Scan for the cell matching the given text and deliver its [x, y] coordinate at center. 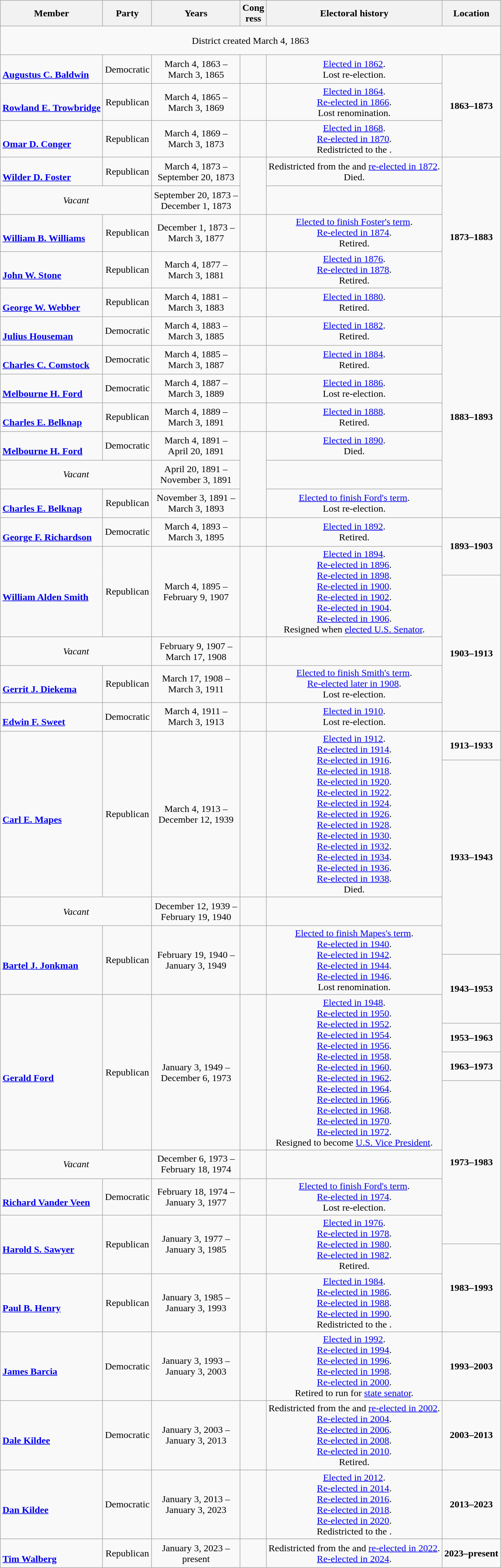
1883–1893 [471, 417]
February 19, 1940 –January 3, 1949 [196, 960]
John W. Stone [52, 270]
Years [196, 14]
March 4, 1895 –February 9, 1907 [196, 592]
December 1, 1873 –March 3, 1877 [196, 233]
Member [52, 14]
Elected to finish Smith's term.Re-elected later in 1908.Lost re-election. [354, 684]
February 9, 1907 –March 17, 1908 [196, 651]
Elected to finish Mapes's term.Re-elected in 1940.Re-elected in 1942.Re-elected in 1944.Re-elected in 1946.Lost renomination. [354, 960]
March 4, 1881 –March 3, 1883 [196, 302]
1943–1953 [471, 989]
Elected in 1992.Re-elected in 1994.Re-elected in 1996.Re-elected in 1998.Re-elected in 2000.Retired to run for state senator. [354, 1366]
January 3, 2003 –January 3, 2013 [196, 1436]
April 20, 1891 –November 3, 1891 [196, 475]
March 4, 1887 –March 3, 1889 [196, 388]
1993–2003 [471, 1366]
Elected in 1884.Retired. [354, 360]
March 4, 1863 –March 3, 1865 [196, 69]
Augustus C. Baldwin [52, 69]
2003–2013 [471, 1436]
March 4, 1885 –March 3, 1887 [196, 360]
Richard Vander Veen [52, 1197]
January 3, 1985 –January 3, 1993 [196, 1303]
Redistricted from the and re-elected in 1872.Died. [354, 171]
Charles C. Comstock [52, 360]
January 3, 1993 –January 3, 2003 [196, 1366]
September 20, 1873 –December 1, 1873 [196, 200]
1893–1903 [471, 546]
March 4, 1865 –March 3, 1869 [196, 102]
Elected in 2012.Re-elected in 2014.Re-elected in 2016.Re-elected in 2018.Re-elected in 2020.Redistricted to the . [354, 1504]
March 4, 1869 –March 3, 1873 [196, 139]
Elected in 1892.Retired. [354, 532]
1863–1873 [471, 106]
March 4, 1891 –April 20, 1891 [196, 446]
Carl E. Mapes [52, 814]
Omar D. Conger [52, 139]
1873–1883 [471, 237]
January 3, 1949 –December 6, 1973 [196, 1072]
January 3, 2013 –January 3, 2023 [196, 1504]
March 4, 1889 –March 3, 1891 [196, 417]
Party [128, 14]
George W. Webber [52, 302]
Elected in 1984.Re-elected in 1986.Re-elected in 1988.Re-elected in 1990.Redistricted to the . [354, 1303]
Tim Walberg [52, 1553]
1953–1963 [471, 1038]
Electoral history [354, 14]
March 4, 1883 –March 3, 1885 [196, 331]
Elected in 1890.Died. [354, 446]
Elected in 1888.Retired. [354, 417]
Julius Houseman [52, 331]
Paul B. Henry [52, 1303]
1983–1993 [471, 1288]
November 3, 1891 –March 3, 1893 [196, 503]
2013–2023 [471, 1504]
Bartel J. Jonkman [52, 960]
1913–1933 [471, 745]
Elected to finish Ford's term.Re-elected in 1974.Lost re-election. [354, 1197]
Gerald Ford [52, 1072]
March 4, 1913 –December 12, 1939 [196, 814]
William B. Williams [52, 233]
George F. Richardson [52, 532]
1903–1913 [471, 653]
Elected to finish Ford's term.Lost re-election. [354, 503]
2023–present [471, 1553]
Congress [253, 14]
December 12, 1939 –February 19, 1940 [196, 911]
Elected in 1864.Re-elected in 1866.Lost renomination. [354, 102]
Elected to finish Foster's term.Re-elected in 1874.Retired. [354, 233]
James Barcia [52, 1366]
Redistricted from the and re-elected in 2002.Re-elected in 2004.Re-elected in 2006.Re-elected in 2008.Re-elected in 2010.Retired. [354, 1436]
January 3, 2023 –present [196, 1553]
March 4, 1873 –September 20, 1873 [196, 171]
Dan Kildee [52, 1504]
Dale Kildee [52, 1436]
Elected in 1880.Retired. [354, 302]
March 4, 1877 –March 3, 1881 [196, 270]
Gerrit J. Diekema [52, 684]
February 18, 1974 –January 3, 1977 [196, 1197]
1973–1983 [471, 1162]
Elected in 1868.Re-elected in 1870.Redistricted to the . [354, 139]
Elected in 1976.Re-elected in 1978.Re-elected in 1980.Re-elected in 1982.Retired. [354, 1244]
Edwin F. Sweet [52, 717]
Rowland E. Trowbridge [52, 102]
1933–1943 [471, 857]
Harold S. Sawyer [52, 1244]
March 4, 1893 –March 3, 1895 [196, 532]
December 6, 1973 –February 18, 1974 [196, 1164]
William Alden Smith [52, 592]
Elected in 1862.Lost re-election. [354, 69]
Elected in 1876.Re-elected in 1878.Retired. [354, 270]
March 4, 1911 –March 3, 1913 [196, 717]
1963–1973 [471, 1066]
District created March 4, 1863 [250, 41]
Elected in 1882.Retired. [354, 331]
Wilder D. Foster [52, 171]
Location [471, 14]
Elected in 1886.Lost re-election. [354, 388]
March 17, 1908 –March 3, 1911 [196, 684]
Elected in 1910.Lost re-election. [354, 717]
January 3, 1977 –January 3, 1985 [196, 1244]
Redistricted from the and re-elected in 2022.Re-elected in 2024. [354, 1553]
